Extract the [x, y] coordinate from the center of the cell holding the provided text.  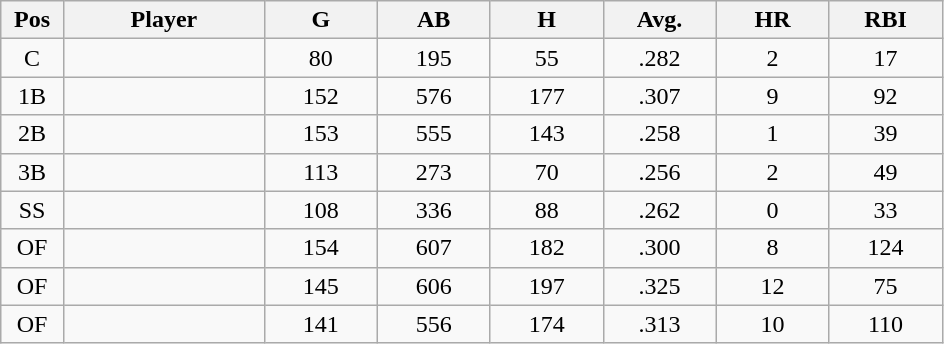
153 [320, 134]
C [32, 58]
70 [546, 172]
.325 [660, 286]
8 [772, 248]
75 [886, 286]
110 [886, 324]
1 [772, 134]
113 [320, 172]
H [546, 20]
124 [886, 248]
80 [320, 58]
174 [546, 324]
607 [434, 248]
9 [772, 96]
SS [32, 210]
177 [546, 96]
141 [320, 324]
55 [546, 58]
33 [886, 210]
49 [886, 172]
RBI [886, 20]
.300 [660, 248]
17 [886, 58]
AB [434, 20]
.258 [660, 134]
1B [32, 96]
2B [32, 134]
HR [772, 20]
10 [772, 324]
3B [32, 172]
92 [886, 96]
197 [546, 286]
154 [320, 248]
.256 [660, 172]
Pos [32, 20]
576 [434, 96]
0 [772, 210]
273 [434, 172]
606 [434, 286]
555 [434, 134]
108 [320, 210]
.307 [660, 96]
.262 [660, 210]
556 [434, 324]
88 [546, 210]
336 [434, 210]
143 [546, 134]
G [320, 20]
.313 [660, 324]
195 [434, 58]
Player [164, 20]
152 [320, 96]
Avg. [660, 20]
12 [772, 286]
.282 [660, 58]
39 [886, 134]
145 [320, 286]
182 [546, 248]
